Extract the (x, y) coordinate from the center of the cell holding the provided text.  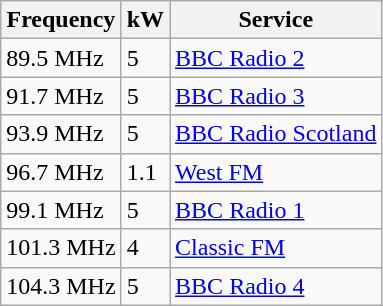
89.5 MHz (61, 58)
4 (145, 248)
kW (145, 20)
1.1 (145, 172)
BBC Radio 1 (276, 210)
Frequency (61, 20)
Service (276, 20)
99.1 MHz (61, 210)
93.9 MHz (61, 134)
BBC Radio 3 (276, 96)
101.3 MHz (61, 248)
104.3 MHz (61, 286)
Classic FM (276, 248)
BBC Radio 4 (276, 286)
West FM (276, 172)
BBC Radio 2 (276, 58)
BBC Radio Scotland (276, 134)
91.7 MHz (61, 96)
96.7 MHz (61, 172)
